Locate the cell with the specified text and output its [X, Y] center coordinate. 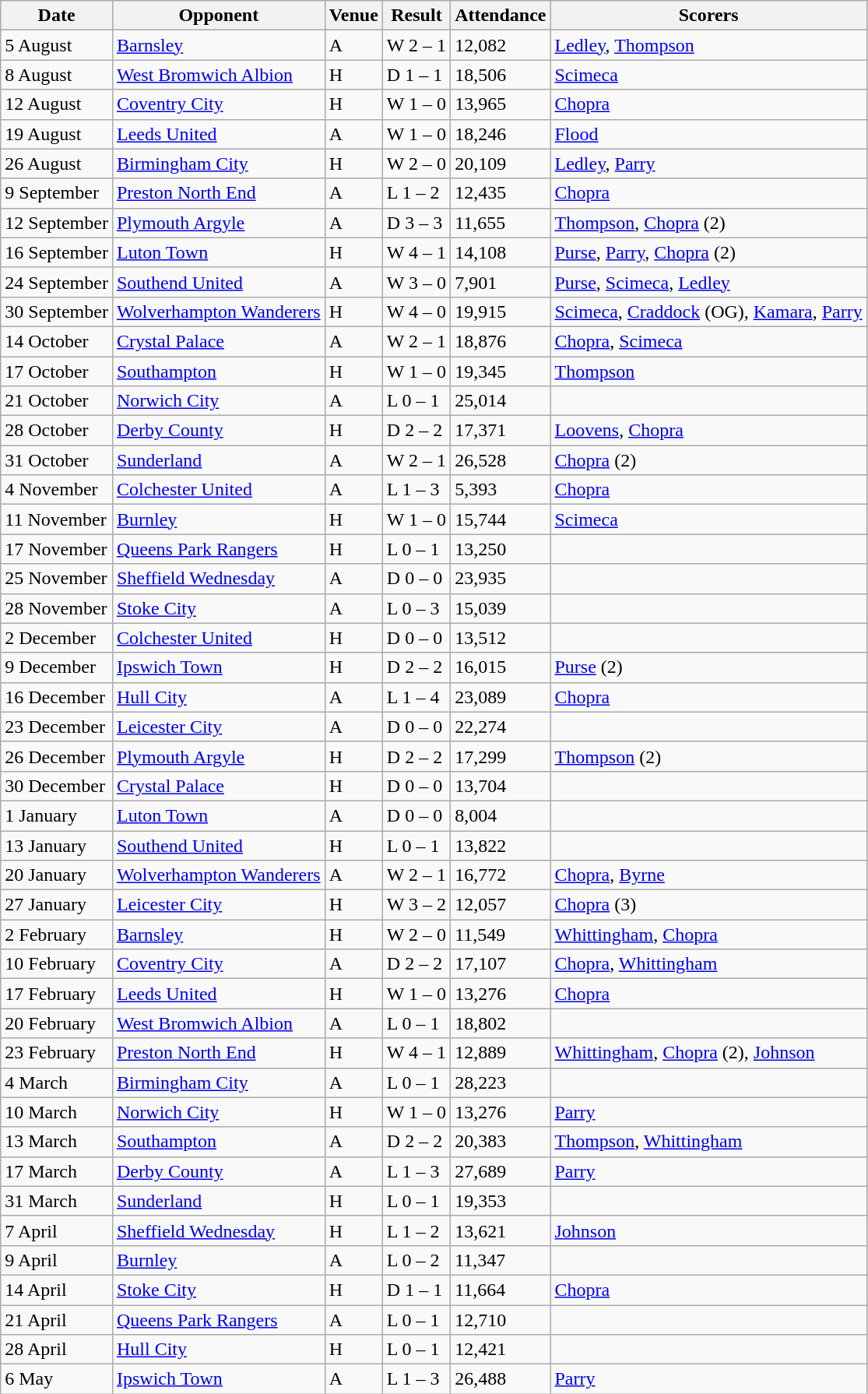
12 August [57, 104]
13,621 [501, 1230]
Purse (2) [708, 667]
20 January [57, 875]
Chopra (3) [708, 905]
21 October [57, 401]
23 December [57, 727]
13 January [57, 845]
L 1 – 4 [416, 697]
Result [416, 16]
10 February [57, 964]
12,082 [501, 45]
Johnson [708, 1230]
8,004 [501, 815]
13,965 [501, 104]
17,371 [501, 431]
Thompson [708, 371]
19,915 [501, 312]
11,347 [501, 1260]
Chopra (2) [708, 460]
15,744 [501, 519]
11 November [57, 519]
5 August [57, 45]
18,506 [501, 75]
Ledley, Parry [708, 164]
17,299 [501, 756]
9 April [57, 1260]
26,528 [501, 460]
Thompson, Whittingham [708, 1142]
28,223 [501, 1082]
Whittingham, Chopra (2), Johnson [708, 1053]
Scorers [708, 16]
16,772 [501, 875]
17 March [57, 1171]
Flood [708, 134]
11,655 [501, 223]
28 October [57, 431]
25 November [57, 579]
Chopra, Byrne [708, 875]
12,889 [501, 1053]
Attendance [501, 16]
7 April [57, 1230]
23,089 [501, 697]
13 March [57, 1142]
20,109 [501, 164]
12 September [57, 223]
17 February [57, 994]
17,107 [501, 964]
19,353 [501, 1201]
4 November [57, 490]
28 April [57, 1350]
14 October [57, 341]
W 3 – 2 [416, 905]
9 December [57, 667]
31 March [57, 1201]
W 3 – 0 [416, 282]
11,549 [501, 935]
W 4 – 0 [416, 312]
12,421 [501, 1350]
18,246 [501, 134]
24 September [57, 282]
25,014 [501, 401]
Chopra, Whittingham [708, 964]
11,664 [501, 1290]
12,435 [501, 193]
L 0 – 2 [416, 1260]
D 3 – 3 [416, 223]
7,901 [501, 282]
26 December [57, 756]
5,393 [501, 490]
L 0 – 3 [416, 608]
15,039 [501, 608]
2 December [57, 638]
30 September [57, 312]
30 December [57, 786]
31 October [57, 460]
27 January [57, 905]
12,057 [501, 905]
17 October [57, 371]
Thompson (2) [708, 756]
Loovens, Chopra [708, 431]
12,710 [501, 1320]
13,512 [501, 638]
Thompson, Chopra (2) [708, 223]
Opponent [218, 16]
2 February [57, 935]
13,250 [501, 549]
14 April [57, 1290]
20,383 [501, 1142]
28 November [57, 608]
4 March [57, 1082]
27,689 [501, 1171]
19 August [57, 134]
Ledley, Thompson [708, 45]
14,108 [501, 252]
8 August [57, 75]
22,274 [501, 727]
21 April [57, 1320]
13,704 [501, 786]
16 September [57, 252]
Date [57, 16]
23,935 [501, 579]
Scimeca, Craddock (OG), Kamara, Parry [708, 312]
6 May [57, 1379]
16,015 [501, 667]
Purse, Scimeca, Ledley [708, 282]
Whittingham, Chopra [708, 935]
18,876 [501, 341]
Venue [353, 16]
1 January [57, 815]
16 December [57, 697]
23 February [57, 1053]
19,345 [501, 371]
Purse, Parry, Chopra (2) [708, 252]
18,802 [501, 1023]
20 February [57, 1023]
26,488 [501, 1379]
17 November [57, 549]
10 March [57, 1112]
26 August [57, 164]
9 September [57, 193]
13,822 [501, 845]
Chopra, Scimeca [708, 341]
